Identify which cell holds the provided text, then report its [x, y] central coordinate. 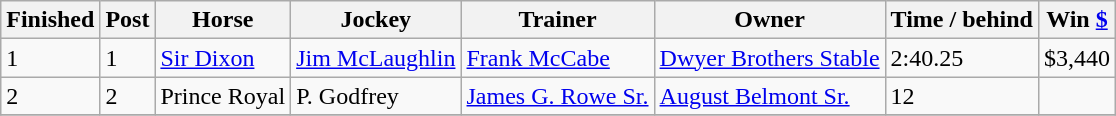
Trainer [558, 20]
James G. Rowe Sr. [558, 96]
Time / behind [962, 20]
August Belmont Sr. [770, 96]
Post [128, 20]
Jockey [376, 20]
Jim McLaughlin [376, 58]
12 [962, 96]
Horse [223, 20]
Win $ [1076, 20]
Prince Royal [223, 96]
Finished [50, 20]
2:40.25 [962, 58]
$3,440 [1076, 58]
Owner [770, 20]
Dwyer Brothers Stable [770, 58]
Frank McCabe [558, 58]
Sir Dixon [223, 58]
P. Godfrey [376, 96]
